Return (X, Y) of the center of cell containing provided text 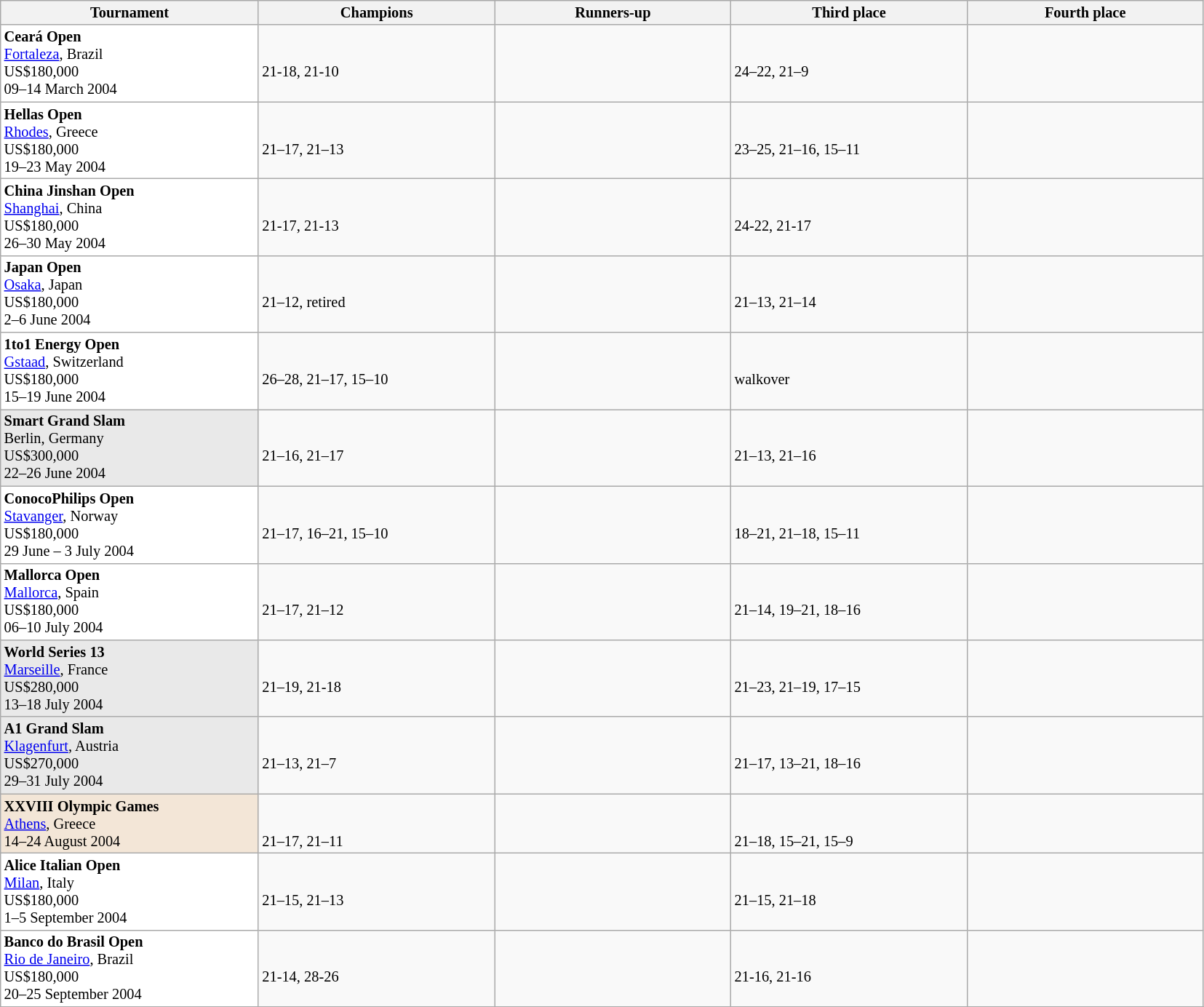
Champions (377, 12)
24-22, 21-17 (850, 217)
21–17, 21–12 (377, 602)
21–18, 15–21, 15–9 (850, 824)
Third place (850, 12)
21–13, 21–7 (377, 755)
China Jinshan OpenShanghai, ChinaUS$180,00026–30 May 2004 (129, 217)
21-18, 21-10 (377, 63)
23–25, 21–16, 15–11 (850, 140)
XXVIII Olympic GamesAthens, Greece14–24 August 2004 (129, 824)
Japan OpenOsaka, JapanUS$180,0002–6 June 2004 (129, 294)
ConocoPhilips OpenStavanger, NorwayUS$180,00029 June – 3 July 2004 (129, 525)
21–17, 13–21, 18–16 (850, 755)
21–14, 19–21, 18–16 (850, 602)
21–15, 21–13 (377, 891)
21–13, 21–16 (850, 447)
21–16, 21–17 (377, 447)
21–12, retired (377, 294)
Ceará OpenFortaleza, BrazilUS$180,00009–14 March 2004 (129, 63)
Tournament (129, 12)
Fourth place (1085, 12)
21–19, 21-18 (377, 678)
Alice Italian OpenMilan, ItalyUS$180,0001–5 September 2004 (129, 891)
Banco do Brasil OpenRio de Janeiro, BrazilUS$180,00020–25 September 2004 (129, 968)
Hellas OpenRhodes, GreeceUS$180,00019–23 May 2004 (129, 140)
21-14, 28-26 (377, 968)
26–28, 21–17, 15–10 (377, 371)
21–17, 16–21, 15–10 (377, 525)
21–17, 21–11 (377, 824)
Smart Grand SlamBerlin, GermanyUS$300,00022–26 June 2004 (129, 447)
World Series 13Marseille, FranceUS$280,00013–18 July 2004 (129, 678)
21-17, 21-13 (377, 217)
24–22, 21–9 (850, 63)
walkover (850, 371)
1to1 Energy OpenGstaad, SwitzerlandUS$180,00015–19 June 2004 (129, 371)
21–23, 21–19, 17–15 (850, 678)
21–17, 21–13 (377, 140)
A1 Grand SlamKlagenfurt, AustriaUS$270,00029–31 July 2004 (129, 755)
21-16, 21-16 (850, 968)
21–15, 21–18 (850, 891)
Runners-up (613, 12)
18–21, 21–18, 15–11 (850, 525)
Mallorca OpenMallorca, SpainUS$180,00006–10 July 2004 (129, 602)
21–13, 21–14 (850, 294)
